Identify which cell holds the provided text, then report its [x, y] central coordinate. 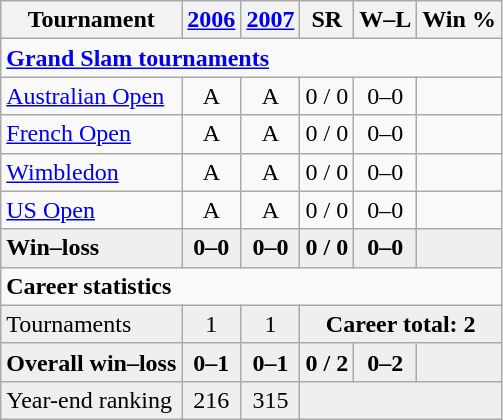
315 [270, 400]
Career total: 2 [400, 324]
W–L [386, 20]
Win–loss [92, 248]
US Open [92, 210]
French Open [92, 134]
2007 [270, 20]
Year-end ranking [92, 400]
2006 [212, 20]
0 / 2 [327, 362]
Wimbledon [92, 172]
0–2 [386, 362]
Win % [460, 20]
Tournament [92, 20]
216 [212, 400]
Overall win–loss [92, 362]
Grand Slam tournaments [252, 58]
Career statistics [252, 286]
SR [327, 20]
Tournaments [92, 324]
Australian Open [92, 96]
